Detect which cell encompasses the target text, then output its (X, Y) center coordinate. 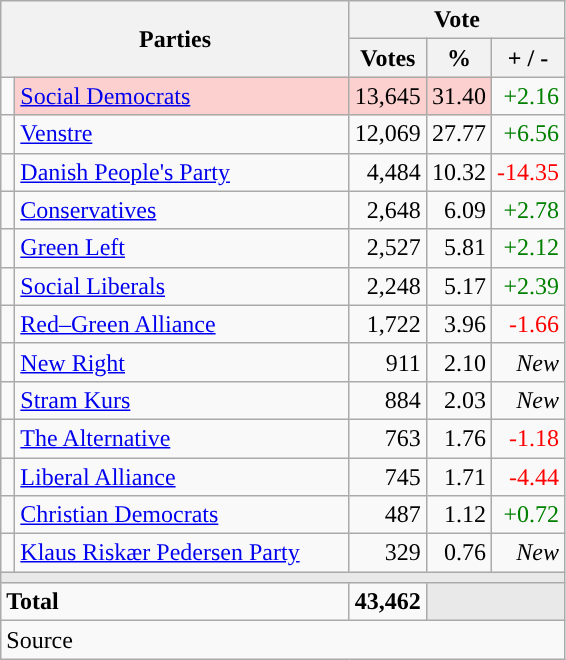
-14.35 (528, 172)
2,248 (388, 286)
Conservatives (182, 210)
-1.18 (528, 438)
Vote (456, 20)
2.03 (458, 400)
Source (283, 640)
Christian Democrats (182, 515)
6.09 (458, 210)
2.10 (458, 362)
+ / - (528, 58)
27.77 (458, 134)
4,484 (388, 172)
10.32 (458, 172)
Danish People's Party (182, 172)
-1.66 (528, 324)
0.76 (458, 553)
745 (388, 477)
43,462 (388, 602)
13,645 (388, 96)
5.81 (458, 248)
+2.12 (528, 248)
1.76 (458, 438)
Stram Kurs (182, 400)
911 (388, 362)
New Right (182, 362)
2,527 (388, 248)
3.96 (458, 324)
Votes (388, 58)
Social Democrats (182, 96)
+2.16 (528, 96)
Klaus Riskær Pedersen Party (182, 553)
1.12 (458, 515)
884 (388, 400)
Red–Green Alliance (182, 324)
+0.72 (528, 515)
329 (388, 553)
12,069 (388, 134)
Green Left (182, 248)
487 (388, 515)
Venstre (182, 134)
Total (176, 602)
31.40 (458, 96)
1,722 (388, 324)
1.71 (458, 477)
-4.44 (528, 477)
5.17 (458, 286)
% (458, 58)
Social Liberals (182, 286)
The Alternative (182, 438)
+2.39 (528, 286)
2,648 (388, 210)
+2.78 (528, 210)
+6.56 (528, 134)
Liberal Alliance (182, 477)
Parties (176, 39)
763 (388, 438)
